Search for the cell housing the specified text and yield its [x, y] center coordinate. 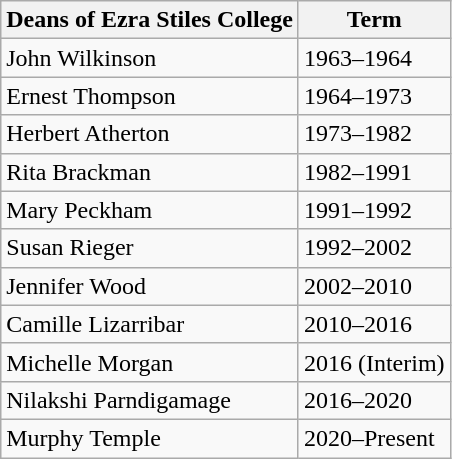
2016 (Interim) [374, 362]
1963–1964 [374, 58]
Mary Peckham [150, 210]
1973–1982 [374, 134]
Ernest Thompson [150, 96]
Michelle Morgan [150, 362]
Term [374, 20]
Camille Lizarribar [150, 324]
Herbert Atherton [150, 134]
1982–1991 [374, 172]
Susan Rieger [150, 248]
1964–1973 [374, 96]
1991–1992 [374, 210]
Murphy Temple [150, 438]
1992–2002 [374, 248]
2016–2020 [374, 400]
2002–2010 [374, 286]
Rita Brackman [150, 172]
Jennifer Wood [150, 286]
John Wilkinson [150, 58]
Deans of Ezra Stiles College [150, 20]
2020–Present [374, 438]
2010–2016 [374, 324]
Nilakshi Parndigamage [150, 400]
